Capture the cell that displays the provided text and extract its [x, y] central coordinate. 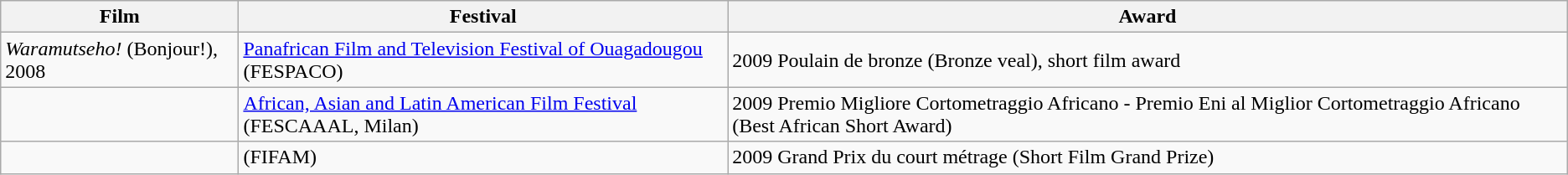
2009 Poulain de bronze (Bronze veal), short film award [1148, 60]
(FIFAM) [483, 157]
Waramutseho! (Bonjour!), 2008 [120, 60]
2009 Grand Prix du court métrage (Short Film Grand Prize) [1148, 157]
African, Asian and Latin American Film Festival (FESCAAAL, Milan) [483, 114]
Festival [483, 17]
2009 Premio Migliore Cortometraggio Africano - Premio Eni al Miglior Cortometraggio Africano (Best African Short Award) [1148, 114]
Film [120, 17]
Award [1148, 17]
Panafrican Film and Television Festival of Ouagadougou (FESPACO) [483, 60]
